Identify which cell holds the provided text, then report its (x, y) central coordinate. 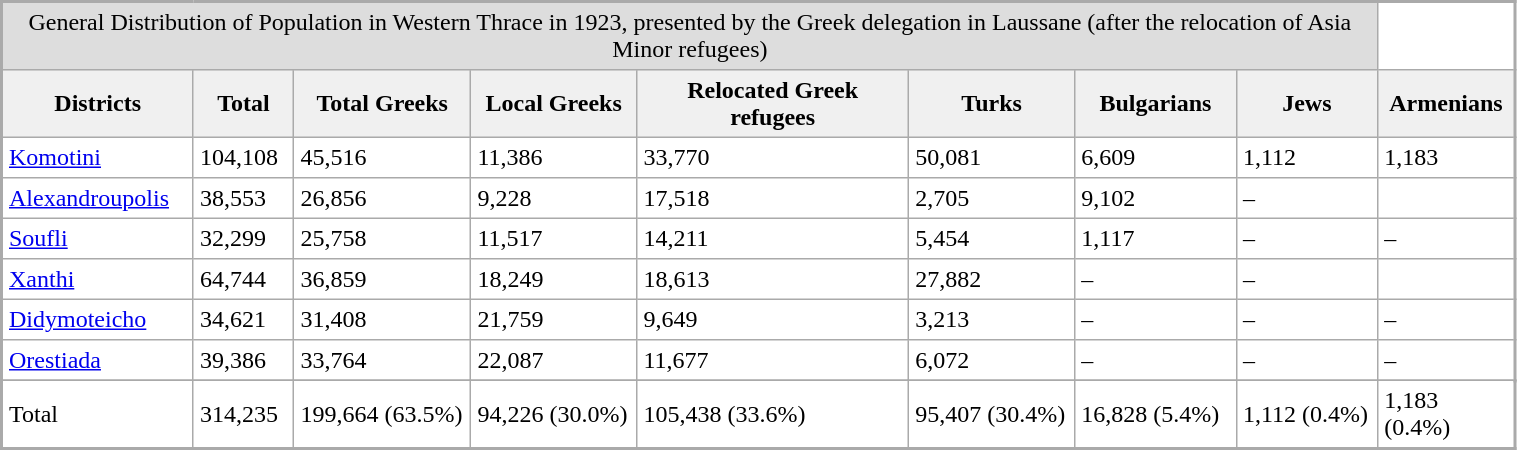
18,249 (554, 279)
6,072 (992, 360)
25,758 (382, 238)
33,764 (382, 360)
2,705 (992, 198)
27,882 (992, 279)
Districts (98, 104)
5,454 (992, 238)
9,102 (1156, 198)
95,407 (30.4%) (992, 414)
50,081 (992, 157)
1,112 (1306, 157)
22,087 (554, 360)
38,553 (244, 198)
Didymoteicho (98, 319)
1,183 (0.4%) (1446, 414)
Soufli (98, 238)
9,228 (554, 198)
1,117 (1156, 238)
Relocated Greek refugees (773, 104)
21,759 (554, 319)
Komotini (98, 157)
9,649 (773, 319)
18,613 (773, 279)
11,677 (773, 360)
31,408 (382, 319)
17,518 (773, 198)
39,386 (244, 360)
45,516 (382, 157)
Turks (992, 104)
33,770 (773, 157)
3,213 (992, 319)
104,108 (244, 157)
36,859 (382, 279)
Orestiada (98, 360)
6,609 (1156, 157)
Armenians (1446, 104)
Local Greeks (554, 104)
Bulgarians (1156, 104)
26,856 (382, 198)
11,517 (554, 238)
1,112 (0.4%) (1306, 414)
Jews (1306, 104)
199,664 (63.5%) (382, 414)
11,386 (554, 157)
314,235 (244, 414)
Xanthi (98, 279)
64,744 (244, 279)
105,438 (33.6%) (773, 414)
Alexandroupolis (98, 198)
1,183 (1446, 157)
32,299 (244, 238)
94,226 (30.0%) (554, 414)
34,621 (244, 319)
14,211 (773, 238)
Total Greeks (382, 104)
16,828 (5.4%) (1156, 414)
